Pinpoint the cell where the given text exists, returning its (x, y) midpoint coordinate. 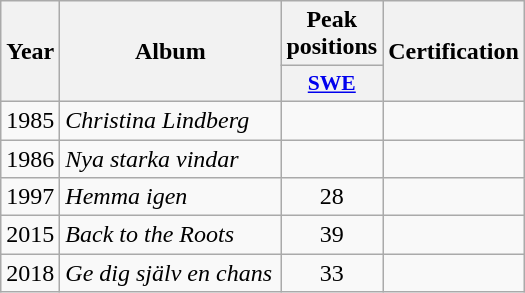
Certification (454, 52)
Ge dig själv en chans (170, 273)
39 (332, 235)
2015 (30, 235)
1986 (30, 159)
Christina Lindberg (170, 120)
Hemma igen (170, 197)
1997 (30, 197)
Year (30, 52)
1985 (30, 120)
Nya starka vindar (170, 159)
Album (170, 52)
2018 (30, 273)
33 (332, 273)
Peak positions (332, 34)
Back to the Roots (170, 235)
SWE (332, 84)
28 (332, 197)
